Return (x, y) of the center of cell containing provided text 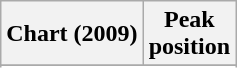
Chart (2009) (72, 34)
Peakposition (189, 34)
